Return the (x, y) coordinate for the center point of the cell that contains the specified text.  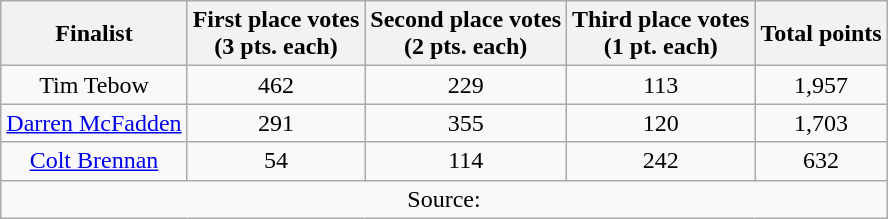
462 (276, 85)
Source: (444, 199)
229 (466, 85)
242 (661, 161)
Colt Brennan (94, 161)
113 (661, 85)
Finalist (94, 34)
Second place votes(2 pts. each) (466, 34)
Tim Tebow (94, 85)
Third place votes(1 pt. each) (661, 34)
1,957 (821, 85)
First place votes(3 pts. each) (276, 34)
291 (276, 123)
54 (276, 161)
120 (661, 123)
632 (821, 161)
114 (466, 161)
355 (466, 123)
1,703 (821, 123)
Darren McFadden (94, 123)
Total points (821, 34)
